Pinpoint the cell where the given text exists, returning its (X, Y) midpoint coordinate. 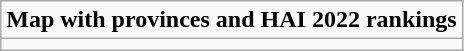
Map with provinces and HAI 2022 rankings (232, 20)
